Detect which cell encompasses the target text, then output its [x, y] center coordinate. 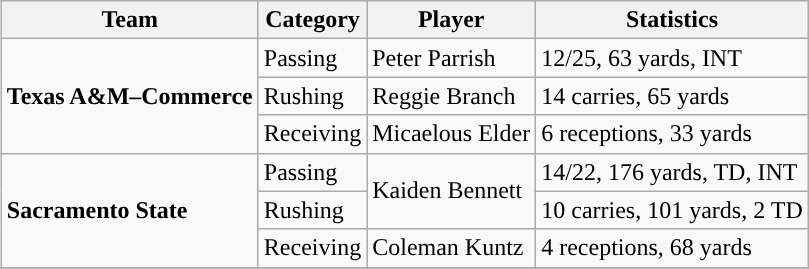
6 receptions, 33 yards [672, 134]
Category [312, 20]
14 carries, 65 yards [672, 96]
Sacramento State [130, 210]
10 carries, 101 yards, 2 TD [672, 210]
Texas A&M–Commerce [130, 96]
Kaiden Bennett [452, 191]
Peter Parrish [452, 58]
Reggie Branch [452, 96]
Team [130, 20]
Statistics [672, 20]
Micaelous Elder [452, 134]
12/25, 63 yards, INT [672, 58]
14/22, 176 yards, TD, INT [672, 172]
Coleman Kuntz [452, 248]
Player [452, 20]
4 receptions, 68 yards [672, 248]
